Output the [X, Y] coordinate of the center of the cell containing the given text.  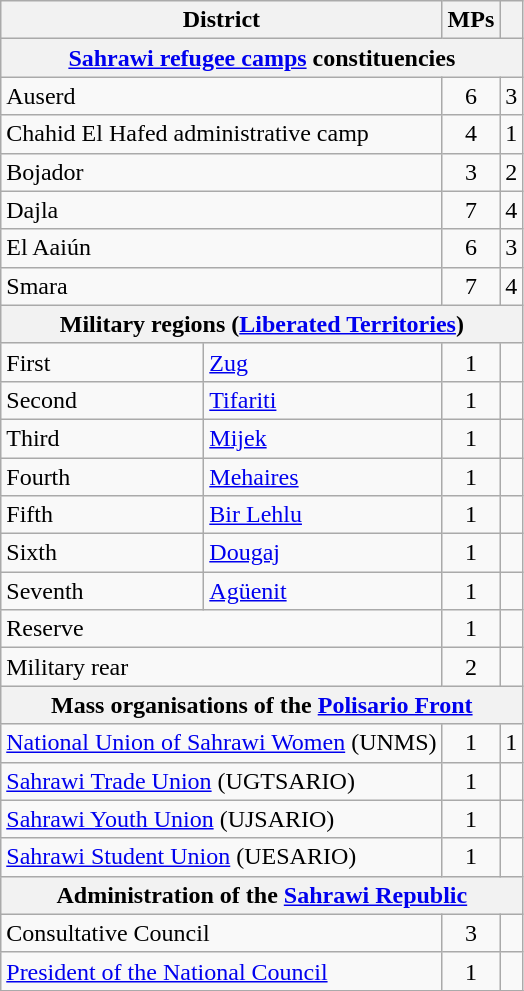
Sahrawi Trade Union (UGTSARIO) [222, 781]
Military rear [222, 667]
Dougaj [323, 553]
Sahrawi Youth Union (UJSARIO) [222, 819]
Dajla [222, 210]
National Union of Sahrawi Women (UNMS) [222, 743]
Auserd [222, 96]
Chahid El Hafed administrative camp [222, 134]
El Aaiún [222, 248]
Sahrawi Student Union (UESARIO) [222, 857]
Mass organisations of the Polisario Front [262, 705]
Third [102, 438]
Mijek [323, 438]
Military regions (Liberated Territories) [262, 324]
Zug [323, 362]
Agüenit [323, 591]
District [222, 20]
Fourth [102, 477]
Bir Lehlu [323, 515]
Smara [222, 286]
Tifariti [323, 400]
Second [102, 400]
Consultative Council [222, 933]
Sixth [102, 553]
Reserve [222, 629]
Bojador [222, 172]
President of the National Council [222, 971]
Mehaires [323, 477]
Seventh [102, 591]
MPs [471, 20]
Sahrawi refugee camps constituencies [262, 58]
Administration of the Sahrawi Republic [262, 895]
First [102, 362]
Fifth [102, 515]
